Locate the cell with the specified text and output its [X, Y] center coordinate. 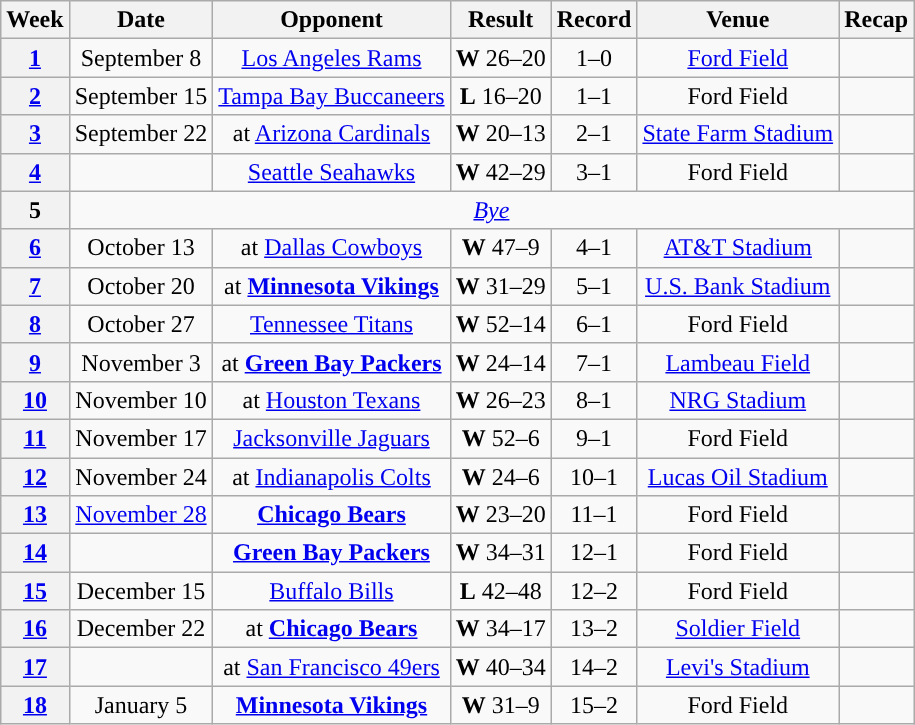
4 [35, 172]
W 31–9 [500, 705]
Bye [492, 210]
14 [35, 553]
1–0 [594, 58]
1–1 [594, 96]
7–1 [594, 362]
14–2 [594, 667]
11–1 [594, 515]
L 16–20 [500, 96]
12–1 [594, 553]
at Minnesota Vikings [332, 286]
11 [35, 438]
Levi's Stadium [738, 667]
W 47–9 [500, 248]
Green Bay Packers [332, 553]
8 [35, 324]
3 [35, 134]
W 52–14 [500, 324]
Los Angeles Rams [332, 58]
September 22 [141, 134]
13 [35, 515]
December 15 [141, 591]
13–2 [594, 629]
9–1 [594, 438]
W 34–17 [500, 629]
at San Francisco 49ers [332, 667]
October 13 [141, 248]
Tennessee Titans [332, 324]
W 40–34 [500, 667]
September 8 [141, 58]
at Chicago Bears [332, 629]
U.S. Bank Stadium [738, 286]
12–2 [594, 591]
Lambeau Field [738, 362]
AT&T Stadium [738, 248]
Minnesota Vikings [332, 705]
Opponent [332, 20]
2 [35, 96]
Chicago Bears [332, 515]
W 26–20 [500, 58]
November 17 [141, 438]
Week [35, 20]
November 10 [141, 400]
W 23–20 [500, 515]
December 22 [141, 629]
Recap [876, 20]
State Farm Stadium [738, 134]
October 20 [141, 286]
at Houston Texans [332, 400]
3–1 [594, 172]
W 31–29 [500, 286]
Soldier Field [738, 629]
7 [35, 286]
W 26–23 [500, 400]
Venue [738, 20]
17 [35, 667]
at Arizona Cardinals [332, 134]
at Indianapolis Colts [332, 477]
9 [35, 362]
at Green Bay Packers [332, 362]
15 [35, 591]
8–1 [594, 400]
5 [35, 210]
1 [35, 58]
6–1 [594, 324]
Result [500, 20]
5–1 [594, 286]
18 [35, 705]
NRG Stadium [738, 400]
W 24–14 [500, 362]
16 [35, 629]
10–1 [594, 477]
Buffalo Bills [332, 591]
15–2 [594, 705]
6 [35, 248]
Date [141, 20]
Seattle Seahawks [332, 172]
W 42–29 [500, 172]
September 15 [141, 96]
W 52–6 [500, 438]
at Dallas Cowboys [332, 248]
12 [35, 477]
October 27 [141, 324]
L 42–48 [500, 591]
November 24 [141, 477]
4–1 [594, 248]
Record [594, 20]
W 34–31 [500, 553]
Tampa Bay Buccaneers [332, 96]
Lucas Oil Stadium [738, 477]
November 3 [141, 362]
January 5 [141, 705]
November 28 [141, 515]
10 [35, 400]
2–1 [594, 134]
W 24–6 [500, 477]
Jacksonville Jaguars [332, 438]
W 20–13 [500, 134]
